Scan for the cell matching the given text and deliver its [x, y] coordinate at center. 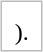
). [22, 33]
